Detect which cell encompasses the target text, then output its (x, y) center coordinate. 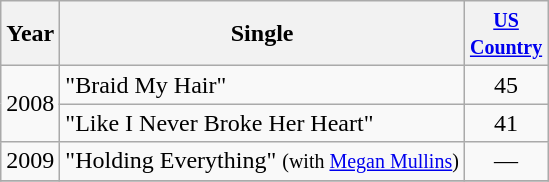
"Like I Never Broke Her Heart" (262, 123)
Single (262, 34)
"Holding Everything" (with Megan Mullins) (262, 161)
41 (506, 123)
"Braid My Hair" (262, 85)
Year (30, 34)
— (506, 161)
US Country (506, 34)
2008 (30, 104)
45 (506, 85)
2009 (30, 161)
